Identify which cell holds the provided text, then report its [x, y] central coordinate. 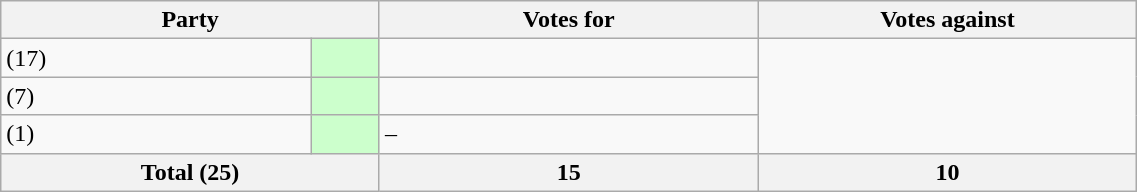
Party [190, 20]
Votes against [948, 20]
(17) [156, 58]
15 [568, 172]
10 [948, 172]
Total (25) [190, 172]
(7) [156, 96]
(1) [156, 134]
– [568, 134]
Votes for [568, 20]
